Identify which cell holds the provided text, then report its (X, Y) central coordinate. 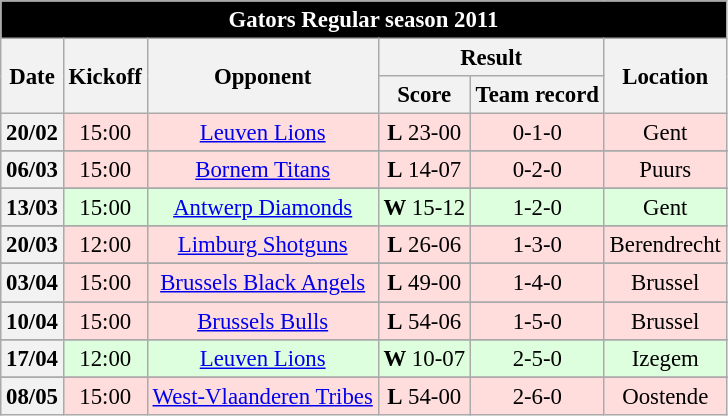
W 10-07 (424, 358)
1-3-0 (537, 245)
L 54-00 (424, 396)
Result (491, 58)
West-Vlaanderen Tribes (262, 396)
Izegem (665, 358)
2-5-0 (537, 358)
W 15-12 (424, 208)
Brussels Black Angels (262, 283)
13/03 (32, 208)
Gators Regular season 2011 (364, 20)
L 26-06 (424, 245)
1-5-0 (537, 321)
L 54-06 (424, 321)
L 49-00 (424, 283)
Date (32, 76)
Berendrecht (665, 245)
03/04 (32, 283)
Opponent (262, 76)
Antwerp Diamonds (262, 208)
Puurs (665, 170)
10/04 (32, 321)
Bornem Titans (262, 170)
L 23-00 (424, 133)
Kickoff (105, 76)
20/02 (32, 133)
0-2-0 (537, 170)
Location (665, 76)
08/05 (32, 396)
Score (424, 95)
Oostende (665, 396)
1-2-0 (537, 208)
Team record (537, 95)
Limburg Shotguns (262, 245)
20/03 (32, 245)
Brussels Bulls (262, 321)
1-4-0 (537, 283)
2-6-0 (537, 396)
L 14-07 (424, 170)
17/04 (32, 358)
06/03 (32, 170)
0-1-0 (537, 133)
